Capture the cell that displays the provided text and extract its (x, y) central coordinate. 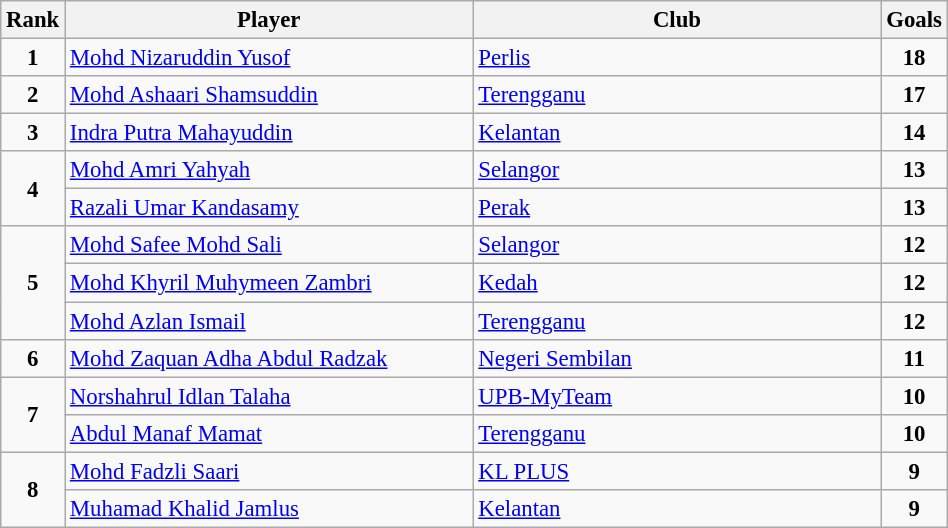
18 (914, 58)
Mohd Khyril Muhymeen Zambri (269, 283)
Negeri Sembilan (677, 358)
2 (33, 95)
1 (33, 58)
Perak (677, 208)
Mohd Nizaruddin Yusof (269, 58)
Club (677, 20)
Mohd Amri Yahyah (269, 170)
Player (269, 20)
3 (33, 133)
14 (914, 133)
Indra Putra Mahayuddin (269, 133)
Norshahrul Idlan Talaha (269, 396)
7 (33, 414)
Perlis (677, 58)
Mohd Fadzli Saari (269, 471)
UPB-MyTeam (677, 396)
Mohd Safee Mohd Sali (269, 245)
Mohd Azlan Ismail (269, 321)
17 (914, 95)
Mohd Zaquan Adha Abdul Radzak (269, 358)
Kedah (677, 283)
Muhamad Khalid Jamlus (269, 509)
Goals (914, 20)
8 (33, 490)
Rank (33, 20)
Razali Umar Kandasamy (269, 208)
5 (33, 282)
Abdul Manaf Mamat (269, 433)
4 (33, 188)
Mohd Ashaari Shamsuddin (269, 95)
6 (33, 358)
KL PLUS (677, 471)
11 (914, 358)
